Provide the [x, y] coordinate of the cell's center where the given text is located.  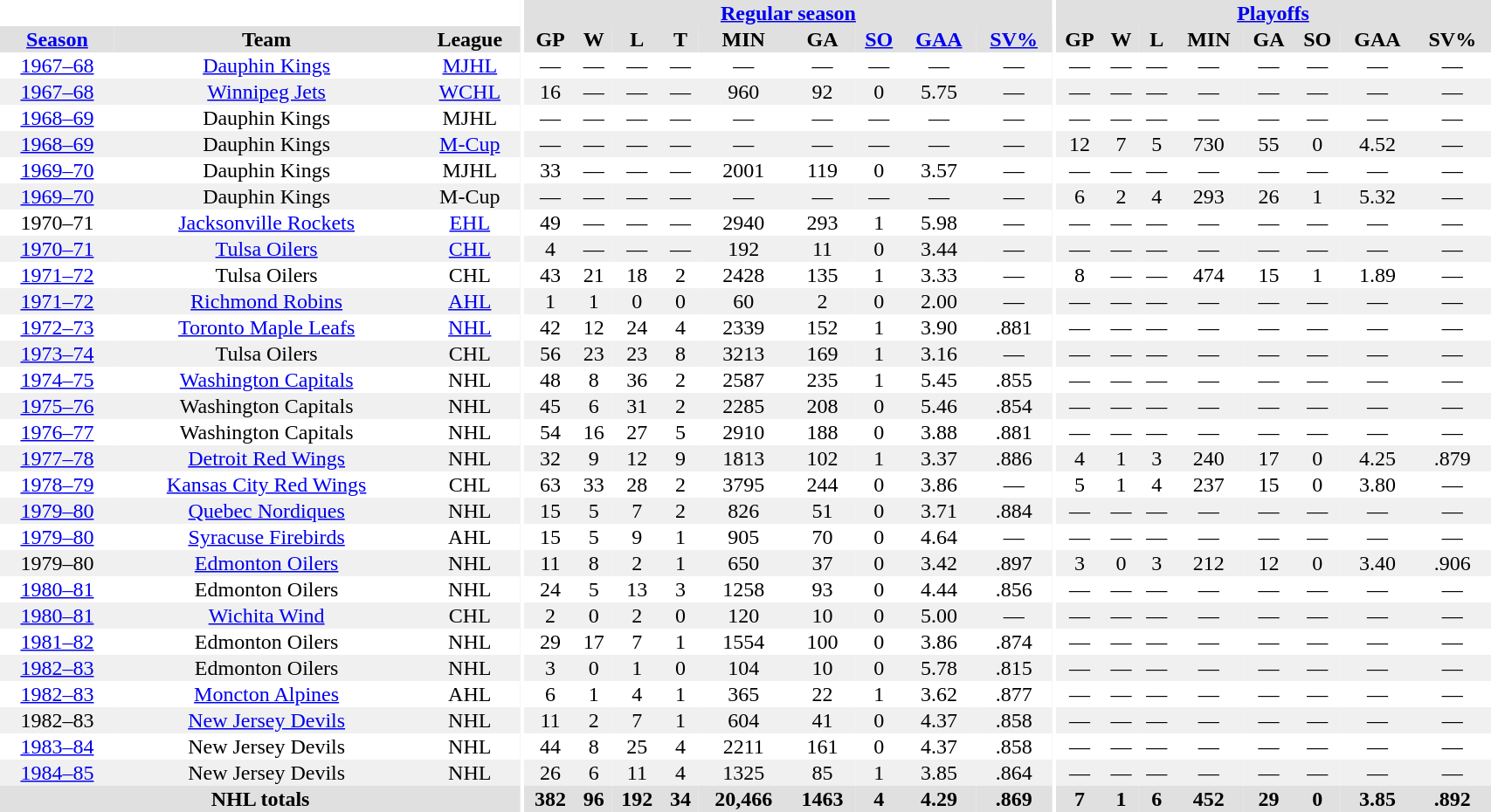
NHL totals [260, 799]
36 [638, 380]
Kansas City Red Wings [266, 485]
365 [743, 694]
235 [823, 380]
.886 [1013, 458]
1974–75 [58, 380]
2001 [743, 170]
474 [1209, 275]
237 [1209, 485]
5.75 [940, 92]
3.80 [1378, 485]
22 [823, 694]
3.57 [940, 170]
WCHL [470, 92]
.855 [1013, 380]
2339 [743, 327]
152 [823, 327]
188 [823, 432]
42 [550, 327]
.869 [1013, 799]
4.29 [940, 799]
905 [743, 537]
2587 [743, 380]
.879 [1452, 458]
3.90 [940, 327]
Wichita Wind [266, 616]
2.00 [940, 301]
.815 [1013, 668]
3213 [743, 354]
1325 [743, 773]
27 [638, 432]
21 [594, 275]
1813 [743, 458]
5.46 [940, 406]
.884 [1013, 511]
3.37 [940, 458]
25 [638, 747]
119 [823, 170]
240 [1209, 458]
1973–74 [58, 354]
2285 [743, 406]
1981–82 [58, 642]
54 [550, 432]
70 [823, 537]
4.44 [940, 589]
.856 [1013, 589]
1258 [743, 589]
31 [638, 406]
13 [638, 589]
Richmond Robins [266, 301]
20,466 [743, 799]
44 [550, 747]
.877 [1013, 694]
Winnipeg Jets [266, 92]
3.88 [940, 432]
5.00 [940, 616]
.874 [1013, 642]
55 [1268, 144]
826 [743, 511]
5.32 [1378, 196]
1984–85 [58, 773]
5.98 [940, 223]
41 [823, 720]
2940 [743, 223]
Moncton Alpines [266, 694]
3.44 [940, 249]
Regular season [788, 13]
3.62 [940, 694]
45 [550, 406]
48 [550, 380]
1977–78 [58, 458]
96 [594, 799]
212 [1209, 563]
.897 [1013, 563]
League [470, 39]
4.52 [1378, 144]
51 [823, 511]
208 [823, 406]
.906 [1452, 563]
5.45 [940, 380]
.892 [1452, 799]
Jacksonville Rockets [266, 223]
2428 [743, 275]
604 [743, 720]
169 [823, 354]
Team [266, 39]
.854 [1013, 406]
135 [823, 275]
1463 [823, 799]
1983–84 [58, 747]
Playoffs [1274, 13]
244 [823, 485]
3.33 [940, 275]
2211 [743, 747]
102 [823, 458]
3795 [743, 485]
92 [823, 92]
4.64 [940, 537]
49 [550, 223]
1.89 [1378, 275]
4.25 [1378, 458]
56 [550, 354]
28 [638, 485]
1975–76 [58, 406]
Toronto Maple Leafs [266, 327]
2910 [743, 432]
730 [1209, 144]
120 [743, 616]
93 [823, 589]
Season [58, 39]
37 [823, 563]
960 [743, 92]
161 [823, 747]
3.42 [940, 563]
5.78 [940, 668]
T [681, 39]
.864 [1013, 773]
382 [550, 799]
104 [743, 668]
3.71 [940, 511]
650 [743, 563]
63 [550, 485]
100 [823, 642]
60 [743, 301]
32 [550, 458]
18 [638, 275]
1976–77 [58, 432]
1978–79 [58, 485]
Syracuse Firebirds [266, 537]
1554 [743, 642]
Detroit Red Wings [266, 458]
452 [1209, 799]
1972–73 [58, 327]
EHL [470, 223]
43 [550, 275]
85 [823, 773]
Quebec Nordiques [266, 511]
3.40 [1378, 563]
3.16 [940, 354]
34 [681, 799]
